Return [X, Y] of the center of cell containing provided text 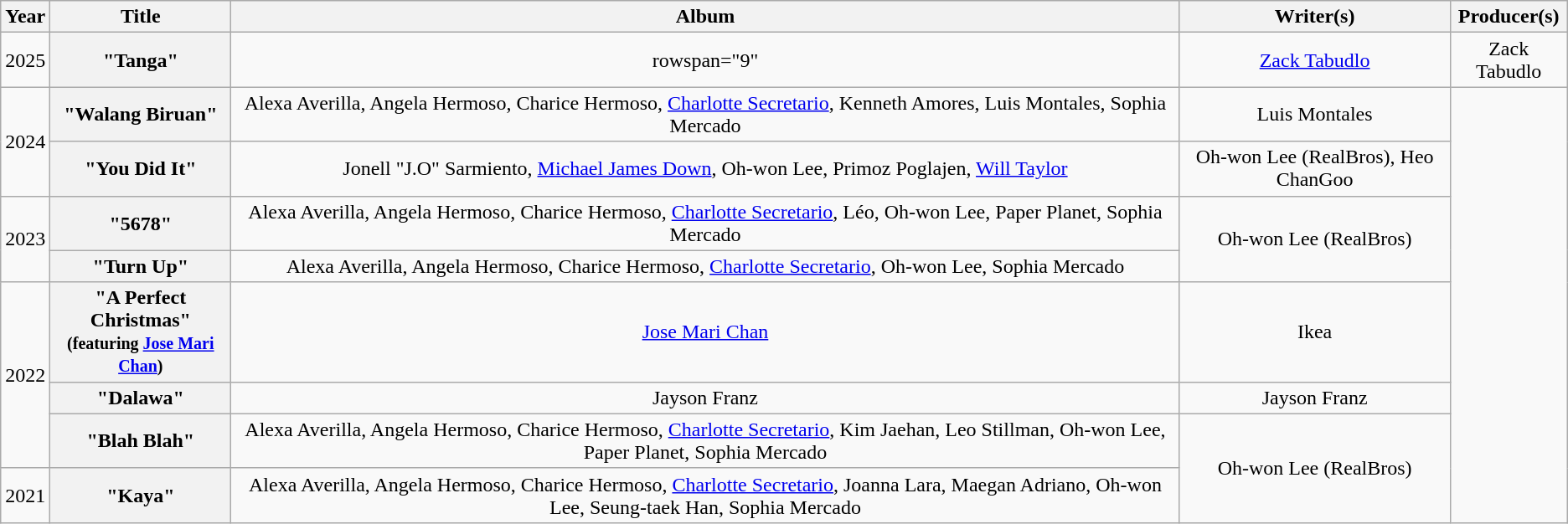
2023 [25, 239]
"Turn Up" [141, 266]
Album [705, 17]
Title [141, 17]
Ikea [1315, 331]
"5678" [141, 223]
Alexa Averilla, Angela Hermoso, Charice Hermoso, Charlotte Secretario, Oh-won Lee, Sophia Mercado [705, 266]
Year [25, 17]
2024 [25, 141]
rowspan="9" [705, 60]
"You Did It" [141, 169]
Oh-won Lee (RealBros), Heo ChanGoo [1315, 169]
2022 [25, 375]
Jonell "J.O" Sarmiento, Michael James Down, Oh-won Lee, Primoz Poglajen, Will Taylor [705, 169]
Alexa Averilla, Angela Hermoso, Charice Hermoso, Charlotte Secretario, Léo, Oh-won Lee, Paper Planet, Sophia Mercado [705, 223]
Producer(s) [1509, 17]
Writer(s) [1315, 17]
2021 [25, 496]
2025 [25, 60]
Alexa Averilla, Angela Hermoso, Charice Hermoso, Charlotte Secretario, Kenneth Amores, Luis Montales, Sophia Mercado [705, 114]
"Blah Blah" [141, 440]
Alexa Averilla, Angela Hermoso, Charice Hermoso, Charlotte Secretario, Kim Jaehan, Leo Stillman, Oh-won Lee, Paper Planet, Sophia Mercado [705, 440]
Luis Montales [1315, 114]
"Tanga" [141, 60]
"Kaya" [141, 496]
Jose Mari Chan [705, 331]
Alexa Averilla, Angela Hermoso, Charice Hermoso, Charlotte Secretario, Joanna Lara, Maegan Adriano, Oh-won Lee, Seung-taek Han, Sophia Mercado [705, 496]
"A Perfect Christmas"(featuring Jose Mari Chan) [141, 331]
"Dalawa" [141, 398]
"Walang Biruan" [141, 114]
